Return (x, y) of the center of cell containing provided text 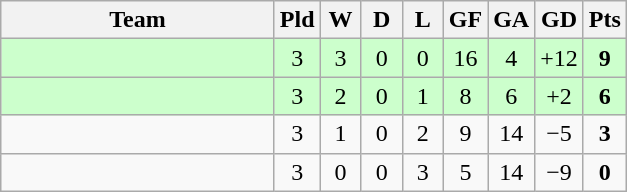
8 (465, 96)
5 (465, 172)
Team (138, 20)
4 (512, 58)
L (422, 20)
GA (512, 20)
GD (560, 20)
D (382, 20)
−5 (560, 134)
Pld (297, 20)
W (340, 20)
+12 (560, 58)
+2 (560, 96)
16 (465, 58)
GF (465, 20)
−9 (560, 172)
Pts (604, 20)
